Return [X, Y] of the center of cell containing provided text 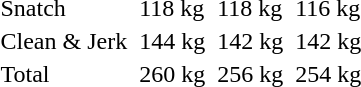
144 kg [172, 41]
142 kg [250, 41]
